Locate the cell with the specified text and output its (X, Y) center coordinate. 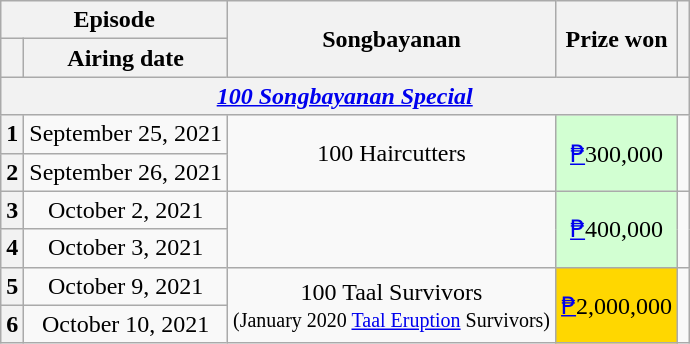
Episode (114, 20)
1 (12, 134)
September 26, 2021 (126, 172)
₱300,000 (617, 153)
October 10, 2021 (126, 324)
October 3, 2021 (126, 248)
₱400,000 (617, 229)
October 9, 2021 (126, 286)
5 (12, 286)
100 Songbayanan Special (345, 96)
₱2,000,000 (617, 305)
Prize won (617, 39)
Songbayanan (392, 39)
2 (12, 172)
3 (12, 210)
100 Taal Survivors(January 2020 Taal Eruption Survivors) (392, 305)
4 (12, 248)
September 25, 2021 (126, 134)
100 Haircutters (392, 153)
October 2, 2021 (126, 210)
Airing date (126, 58)
6 (12, 324)
